Return [x, y] of the center of cell containing provided text 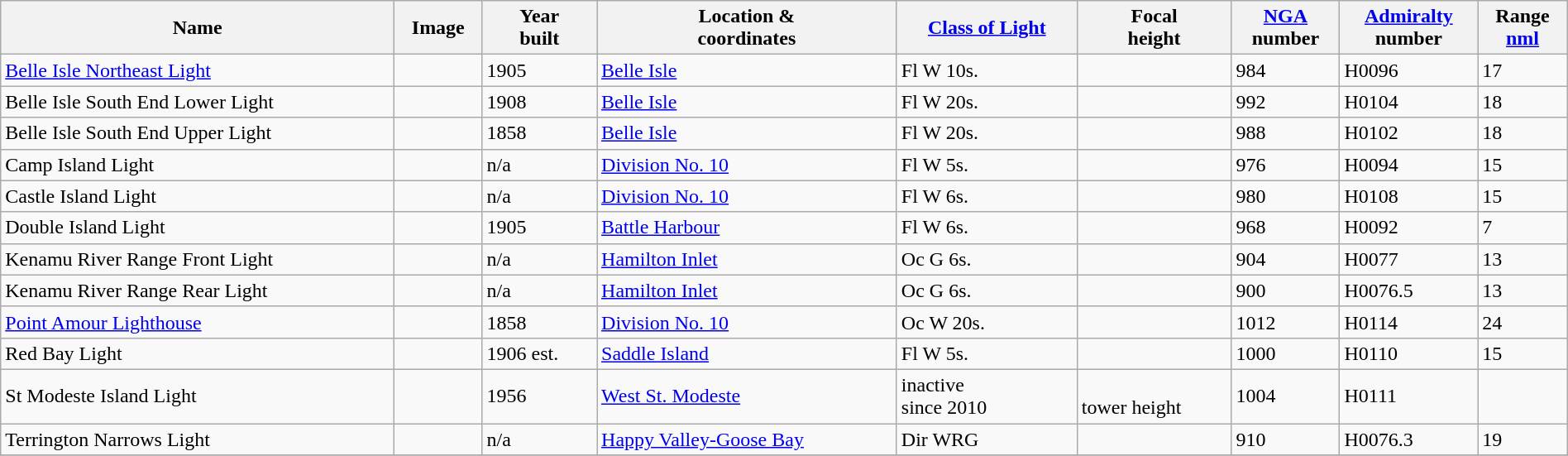
Admiraltynumber [1409, 28]
17 [1523, 70]
Oc W 20s. [987, 322]
inactivesince 2010 [987, 396]
7 [1523, 228]
984 [1285, 70]
tower height [1154, 396]
1906 est. [539, 353]
H0092 [1409, 228]
1000 [1285, 353]
Rangenml [1523, 28]
Belle Isle Northeast Light [198, 70]
Yearbuilt [539, 28]
H0114 [1409, 322]
Belle Isle South End Upper Light [198, 133]
H0111 [1409, 396]
Red Bay Light [198, 353]
980 [1285, 196]
Double Island Light [198, 228]
Happy Valley-Goose Bay [748, 439]
H0077 [1409, 259]
Battle Harbour [748, 228]
900 [1285, 290]
Castle Island Light [198, 196]
1004 [1285, 396]
1908 [539, 102]
992 [1285, 102]
H0110 [1409, 353]
NGAnumber [1285, 28]
Class of Light [987, 28]
Camp Island Light [198, 165]
1012 [1285, 322]
Point Amour Lighthouse [198, 322]
Fl W 10s. [987, 70]
H0076.5 [1409, 290]
H0102 [1409, 133]
Name [198, 28]
Kenamu River Range Front Light [198, 259]
Dir WRG [987, 439]
19 [1523, 439]
Image [438, 28]
Belle Isle South End Lower Light [198, 102]
968 [1285, 228]
988 [1285, 133]
H0094 [1409, 165]
Saddle Island [748, 353]
H0104 [1409, 102]
910 [1285, 439]
Location & coordinates [748, 28]
904 [1285, 259]
976 [1285, 165]
H0096 [1409, 70]
H0076.3 [1409, 439]
1956 [539, 396]
Terrington Narrows Light [198, 439]
West St. Modeste [748, 396]
Kenamu River Range Rear Light [198, 290]
Focalheight [1154, 28]
St Modeste Island Light [198, 396]
24 [1523, 322]
H0108 [1409, 196]
